Capture the cell that displays the provided text and extract its [x, y] central coordinate. 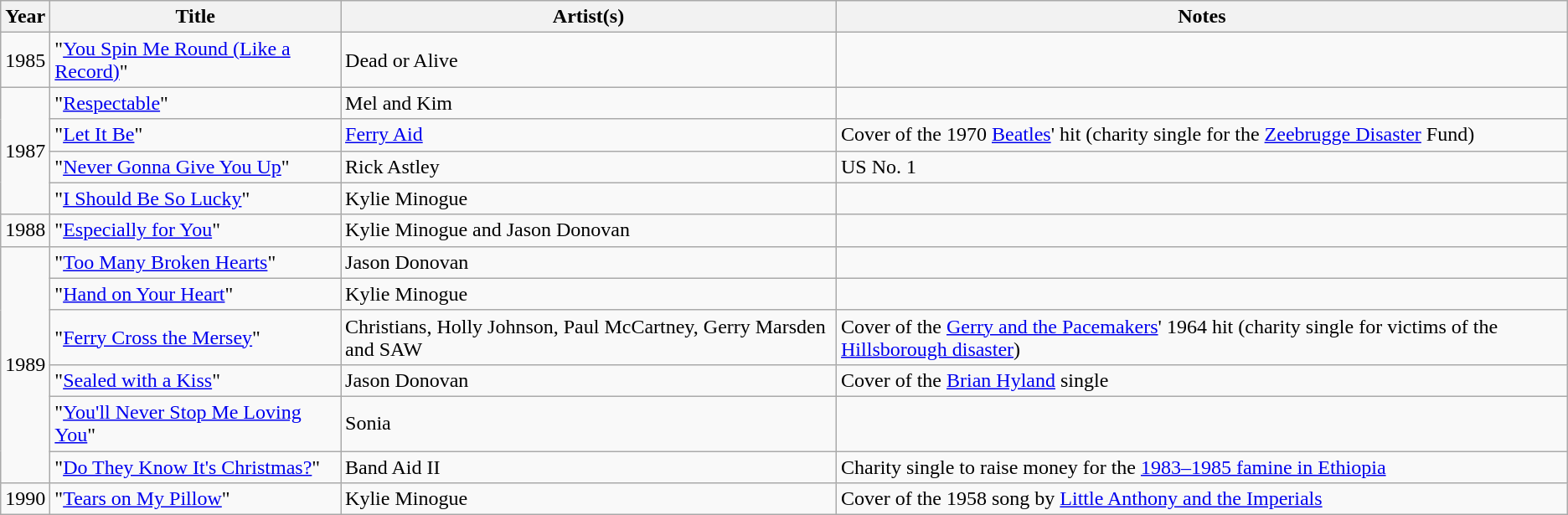
Cover of the 1970 Beatles' hit (charity single for the Zeebrugge Disaster Fund) [1203, 135]
"Respectable" [196, 103]
Cover of the 1958 song by Little Anthony and the Imperials [1203, 499]
1990 [25, 499]
"Especially for You" [196, 230]
"Too Many Broken Hearts" [196, 262]
"Sealed with a Kiss" [196, 380]
Rick Astley [589, 167]
Mel and Kim [589, 103]
Title [196, 17]
Ferry Aid [589, 135]
1987 [25, 151]
"Ferry Cross the Mersey" [196, 337]
Sonia [589, 424]
Year [25, 17]
US No. 1 [1203, 167]
Cover of the Brian Hyland single [1203, 380]
"You Spin Me Round (Like a Record)" [196, 60]
1989 [25, 364]
1988 [25, 230]
Dead or Alive [589, 60]
Kylie Minogue and Jason Donovan [589, 230]
Christians, Holly Johnson, Paul McCartney, Gerry Marsden and SAW [589, 337]
Charity single to raise money for the 1983–1985 famine in Ethiopia [1203, 466]
Band Aid II [589, 466]
"I Should Be So Lucky" [196, 198]
Notes [1203, 17]
"Do They Know It's Christmas?" [196, 466]
1985 [25, 60]
"Hand on Your Heart" [196, 294]
"You'll Never Stop Me Loving You" [196, 424]
Artist(s) [589, 17]
"Never Gonna Give You Up" [196, 167]
"Tears on My Pillow" [196, 499]
"Let It Be" [196, 135]
Cover of the Gerry and the Pacemakers' 1964 hit (charity single for victims of the Hillsborough disaster) [1203, 337]
